Extract the [X, Y] coordinate from the center of the cell holding the provided text.  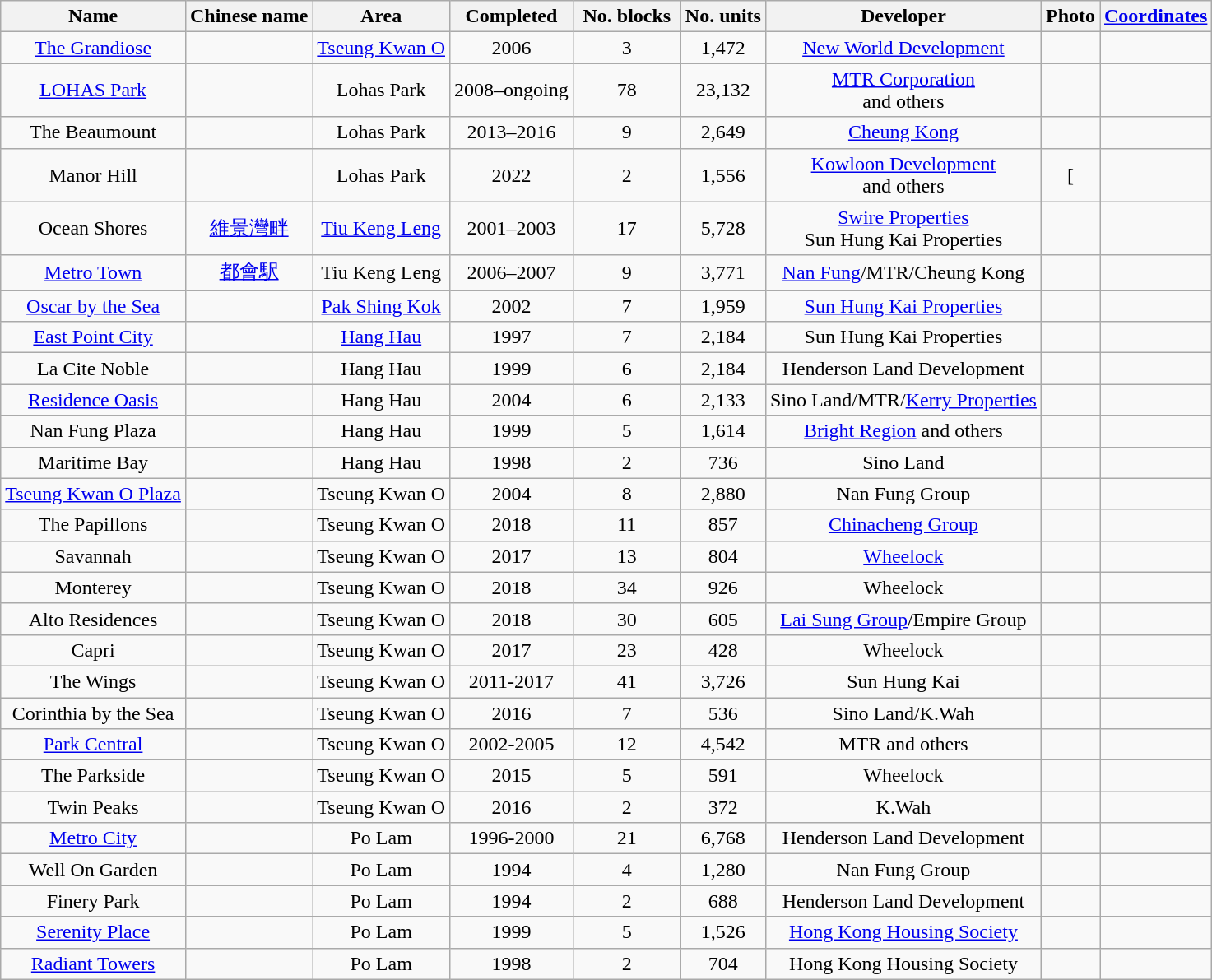
1,526 [722, 932]
Swire PropertiesSun Hung Kai Properties [903, 229]
30 [627, 619]
2006–2007 [512, 273]
704 [722, 964]
Corinthia by the Sea [94, 713]
1996-2000 [512, 838]
2006 [512, 48]
[ [1070, 174]
The Beaumount [94, 132]
Finery Park [94, 901]
Developer [903, 16]
Metro Town [94, 273]
Pak Shing Kok [382, 306]
Residence Oasis [94, 400]
Metro City [94, 838]
Capri [94, 650]
MTR and others [903, 745]
21 [627, 838]
Photo [1070, 16]
372 [722, 807]
3 [627, 48]
5,728 [722, 229]
41 [627, 681]
Manor Hill [94, 174]
The Wings [94, 681]
605 [722, 619]
Cheung Kong [903, 132]
MTR Corporationand others [903, 91]
Chinese name [248, 16]
Sun Hung Kai [903, 681]
926 [722, 588]
The Parkside [94, 776]
2001–2003 [512, 229]
1,472 [722, 48]
2002-2005 [512, 745]
2002 [512, 306]
Monterey [94, 588]
No. units [722, 16]
East Point City [94, 337]
8 [627, 494]
Chinacheng Group [903, 525]
78 [627, 91]
2015 [512, 776]
LOHAS Park [94, 91]
Completed [512, 16]
Tseung Kwan O Plaza [94, 494]
2,133 [722, 400]
3,771 [722, 273]
1,959 [722, 306]
Sino Land/K.Wah [903, 713]
Bright Region and others [903, 431]
804 [722, 556]
428 [722, 650]
4 [627, 870]
2022 [512, 174]
La Cite Noble [94, 369]
Ocean Shores [94, 229]
Area [382, 16]
Well On Garden [94, 870]
The Grandiose [94, 48]
12 [627, 745]
591 [722, 776]
Coordinates [1155, 16]
2008–ongoing [512, 91]
Sino Land [903, 462]
23,132 [722, 91]
6,768 [722, 838]
Oscar by the Sea [94, 306]
Savannah [94, 556]
736 [722, 462]
維景灣畔 [248, 229]
17 [627, 229]
Twin Peaks [94, 807]
Kowloon Developmentand others [903, 174]
13 [627, 556]
1,614 [722, 431]
Sino Land/MTR/Kerry Properties [903, 400]
1,280 [722, 870]
Park Central [94, 745]
2,880 [722, 494]
11 [627, 525]
New World Development [903, 48]
The Papillons [94, 525]
2011-2017 [512, 681]
Name [94, 16]
23 [627, 650]
3,726 [722, 681]
536 [722, 713]
Nan Fung Plaza [94, 431]
2013–2016 [512, 132]
Lai Sung Group/Empire Group [903, 619]
1997 [512, 337]
4,542 [722, 745]
都會駅 [248, 273]
2,649 [722, 132]
688 [722, 901]
34 [627, 588]
Nan Fung/MTR/Cheung Kong [903, 273]
K.Wah [903, 807]
857 [722, 525]
1,556 [722, 174]
No. blocks [627, 16]
Maritime Bay [94, 462]
Serenity Place [94, 932]
Alto Residences [94, 619]
Radiant Towers [94, 964]
